Identify which cell holds the provided text, then report its (x, y) central coordinate. 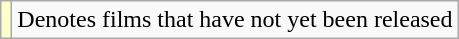
Denotes films that have not yet been released (235, 20)
